Search for the cell housing the specified text and yield its [x, y] center coordinate. 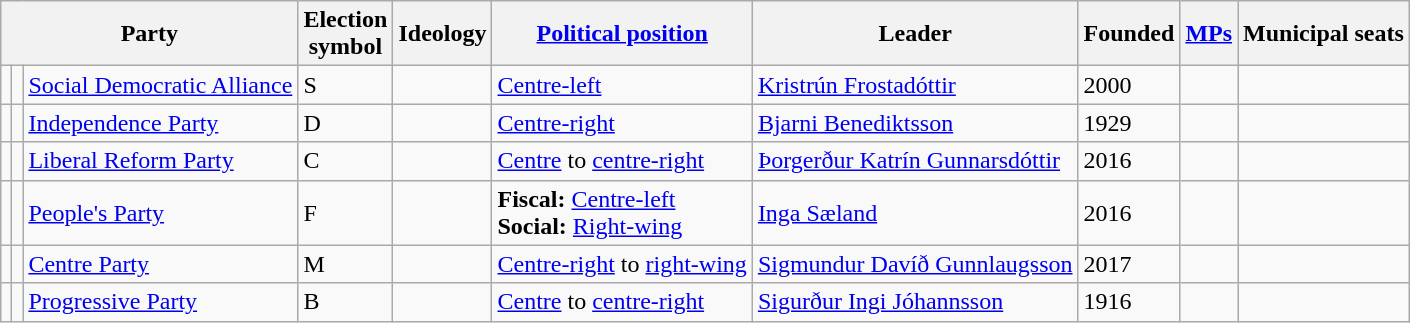
2017 [1129, 264]
Political position [622, 34]
Sigmundur Davíð Gunnlaugsson [915, 264]
Inga Sæland [915, 212]
Leader [915, 34]
Bjarni Benediktsson [915, 123]
Centre Party [160, 264]
Fiscal: Centre-left Social: Right-wing [622, 212]
Party [150, 34]
Centre-right [622, 123]
2000 [1129, 85]
Sigurður Ingi Jóhannsson [915, 302]
D [346, 123]
Social Democratic Alliance [160, 85]
Centre-left [622, 85]
People's Party [160, 212]
Progressive Party [160, 302]
Electionsymbol [346, 34]
M [346, 264]
B [346, 302]
S [346, 85]
Independence Party [160, 123]
1916 [1129, 302]
C [346, 161]
MPs [1209, 34]
Municipal seats [1324, 34]
Liberal Reform Party [160, 161]
Founded [1129, 34]
Ideology [442, 34]
Centre-right to right-wing [622, 264]
F [346, 212]
Þorgerður Katrín Gunnarsdóttir [915, 161]
Kristrún Frostadóttir [915, 85]
1929 [1129, 123]
